Determine the (X, Y) coordinate at the center of the cell enclosing the given text.  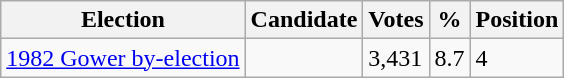
Candidate (304, 20)
Votes (396, 20)
Position (517, 20)
1982 Gower by-election (123, 58)
8.7 (450, 58)
3,431 (396, 58)
% (450, 20)
Election (123, 20)
4 (517, 58)
